For the text-containing cell, return its midpoint in (x, y) coordinate format. 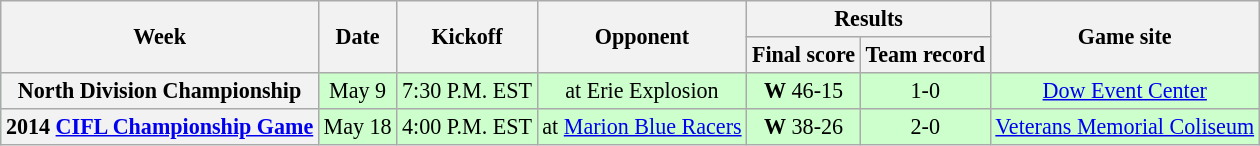
2-0 (925, 126)
Kickoff (467, 36)
North Division Championship (160, 90)
Team record (925, 54)
7:30 P.M. EST (467, 90)
Date (357, 36)
May 9 (357, 90)
May 18 (357, 126)
W 38-26 (804, 126)
2014 CIFL Championship Game (160, 126)
1-0 (925, 90)
W 46-15 (804, 90)
Dow Event Center (1124, 90)
at Erie Explosion (642, 90)
Game site (1124, 36)
Opponent (642, 36)
Results (868, 18)
4:00 P.M. EST (467, 126)
Final score (804, 54)
at Marion Blue Racers (642, 126)
Week (160, 36)
Veterans Memorial Coliseum (1124, 126)
